From the cell containing the given text, extract its center point as [X, Y] coordinate. 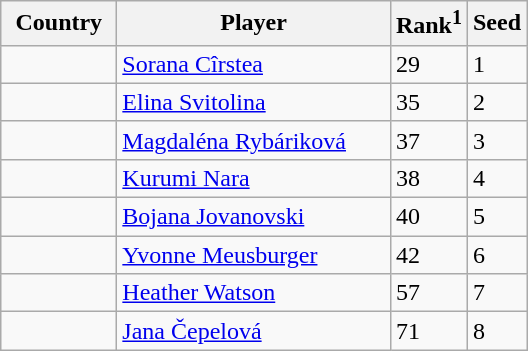
6 [496, 255]
Player [254, 24]
Magdaléna Rybáriková [254, 140]
71 [428, 331]
8 [496, 331]
40 [428, 217]
Yvonne Meusburger [254, 255]
Rank1 [428, 24]
2 [496, 102]
Elina Svitolina [254, 102]
Jana Čepelová [254, 331]
Sorana Cîrstea [254, 64]
57 [428, 293]
37 [428, 140]
3 [496, 140]
29 [428, 64]
7 [496, 293]
Country [59, 24]
Seed [496, 24]
38 [428, 178]
4 [496, 178]
35 [428, 102]
Bojana Jovanovski [254, 217]
Kurumi Nara [254, 178]
42 [428, 255]
Heather Watson [254, 293]
5 [496, 217]
1 [496, 64]
